Scan for the cell matching the given text and deliver its [x, y] coordinate at center. 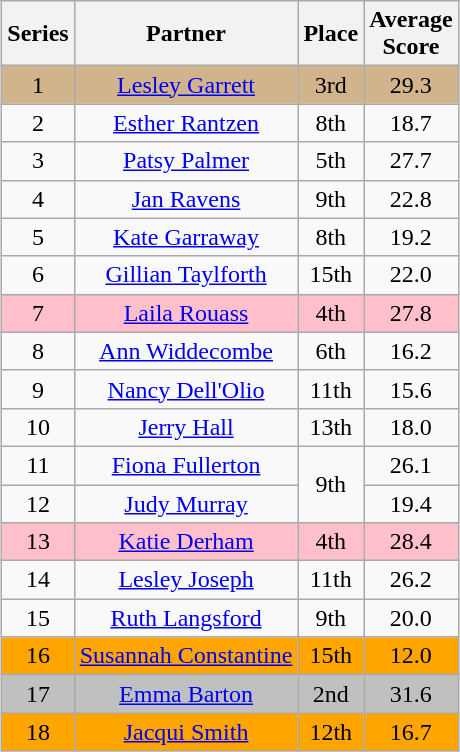
6 [38, 275]
Fiona Fullerton [186, 465]
20.0 [412, 618]
Patsy Palmer [186, 161]
Jan Ravens [186, 199]
Emma Barton [186, 694]
Nancy Dell'Olio [186, 389]
26.1 [412, 465]
19.4 [412, 503]
7 [38, 313]
Lesley Garrett [186, 85]
17 [38, 694]
1 [38, 85]
16.7 [412, 732]
Ruth Langsford [186, 618]
27.7 [412, 161]
18.0 [412, 427]
22.8 [412, 199]
28.4 [412, 542]
2 [38, 123]
26.2 [412, 580]
Partner [186, 34]
Katie Derham [186, 542]
Gillian Taylforth [186, 275]
5th [331, 161]
31.6 [412, 694]
Kate Garraway [186, 237]
Jacqui Smith [186, 732]
Ann Widdecombe [186, 351]
Place [331, 34]
5 [38, 237]
9 [38, 389]
Jerry Hall [186, 427]
13 [38, 542]
Series [38, 34]
15.6 [412, 389]
12.0 [412, 656]
16.2 [412, 351]
8 [38, 351]
Esther Rantzen [186, 123]
18.7 [412, 123]
Judy Murray [186, 503]
27.8 [412, 313]
22.0 [412, 275]
4 [38, 199]
11 [38, 465]
3 [38, 161]
AverageScore [412, 34]
13th [331, 427]
6th [331, 351]
2nd [331, 694]
10 [38, 427]
29.3 [412, 85]
3rd [331, 85]
19.2 [412, 237]
16 [38, 656]
Laila Rouass [186, 313]
15 [38, 618]
14 [38, 580]
12th [331, 732]
Susannah Constantine [186, 656]
12 [38, 503]
18 [38, 732]
Lesley Joseph [186, 580]
